Identify which cell holds the provided text, then report its [x, y] central coordinate. 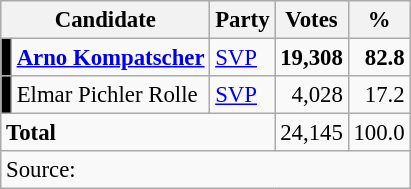
Source: [206, 170]
82.8 [379, 58]
17.2 [379, 95]
Elmar Pichler Rolle [110, 95]
19,308 [312, 58]
4,028 [312, 95]
100.0 [379, 133]
24,145 [312, 133]
Total [138, 133]
Candidate [106, 20]
% [379, 20]
Votes [312, 20]
Party [242, 20]
Arno Kompatscher [110, 58]
